Output the (X, Y) coordinate of the center of the cell containing the given text.  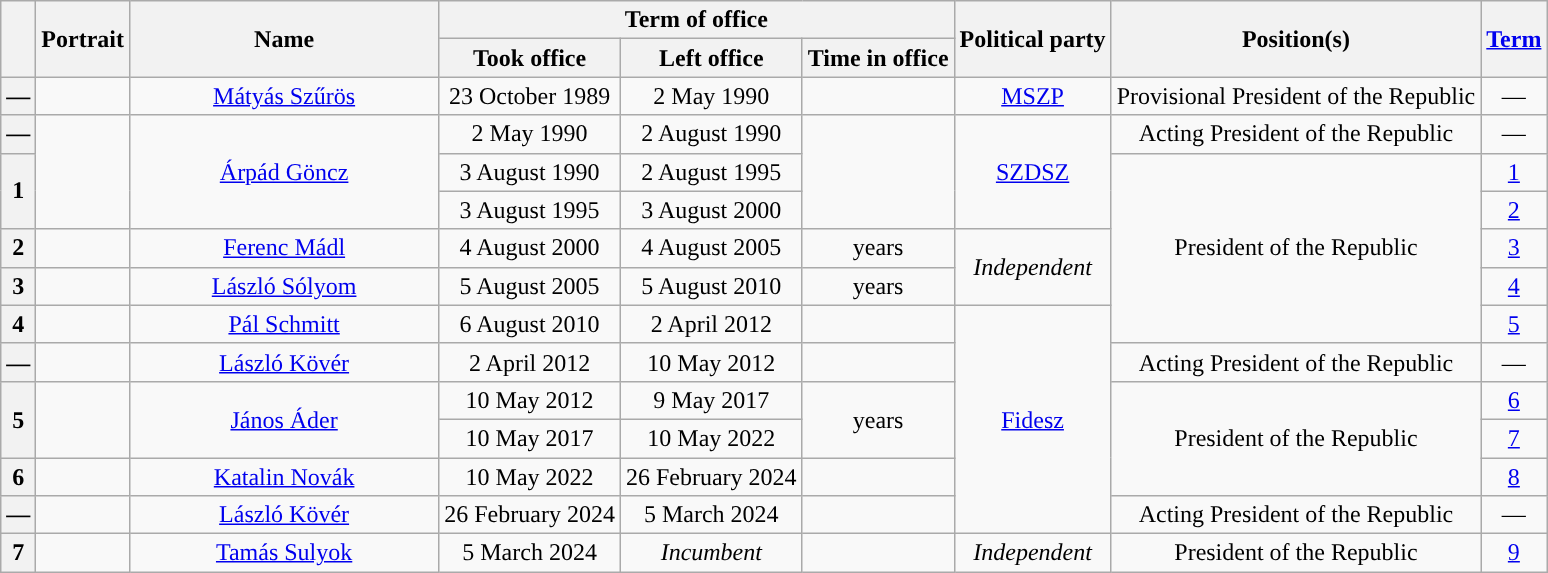
Portrait (83, 39)
23 October 1989 (530, 96)
Time in office (878, 58)
László Sólyom (284, 286)
2 August 1995 (711, 172)
5 August 2005 (530, 286)
8 (1514, 477)
Tamás Sulyok (284, 553)
Fidesz (1032, 419)
Name (284, 39)
Pál Schmitt (284, 324)
Ferenc Mádl (284, 248)
9 May 2017 (711, 400)
3 August 1995 (530, 210)
6 August 2010 (530, 324)
SZDSZ (1032, 172)
Katalin Novák (284, 477)
3 August 2000 (711, 210)
Mátyás Szűrös (284, 96)
MSZP (1032, 96)
Árpád Göncz (284, 172)
4 August 2005 (711, 248)
Left office (711, 58)
Incumbent (711, 553)
5 August 2010 (711, 286)
Provisional President of the Republic (1296, 96)
4 August 2000 (530, 248)
János Áder (284, 419)
Term of office (696, 20)
10 May 2017 (530, 438)
Took office (530, 58)
9 (1514, 553)
Position(s) (1296, 39)
3 August 1990 (530, 172)
Political party (1032, 39)
Term (1514, 39)
2 August 1990 (711, 134)
